Detect which cell encompasses the target text, then output its (X, Y) center coordinate. 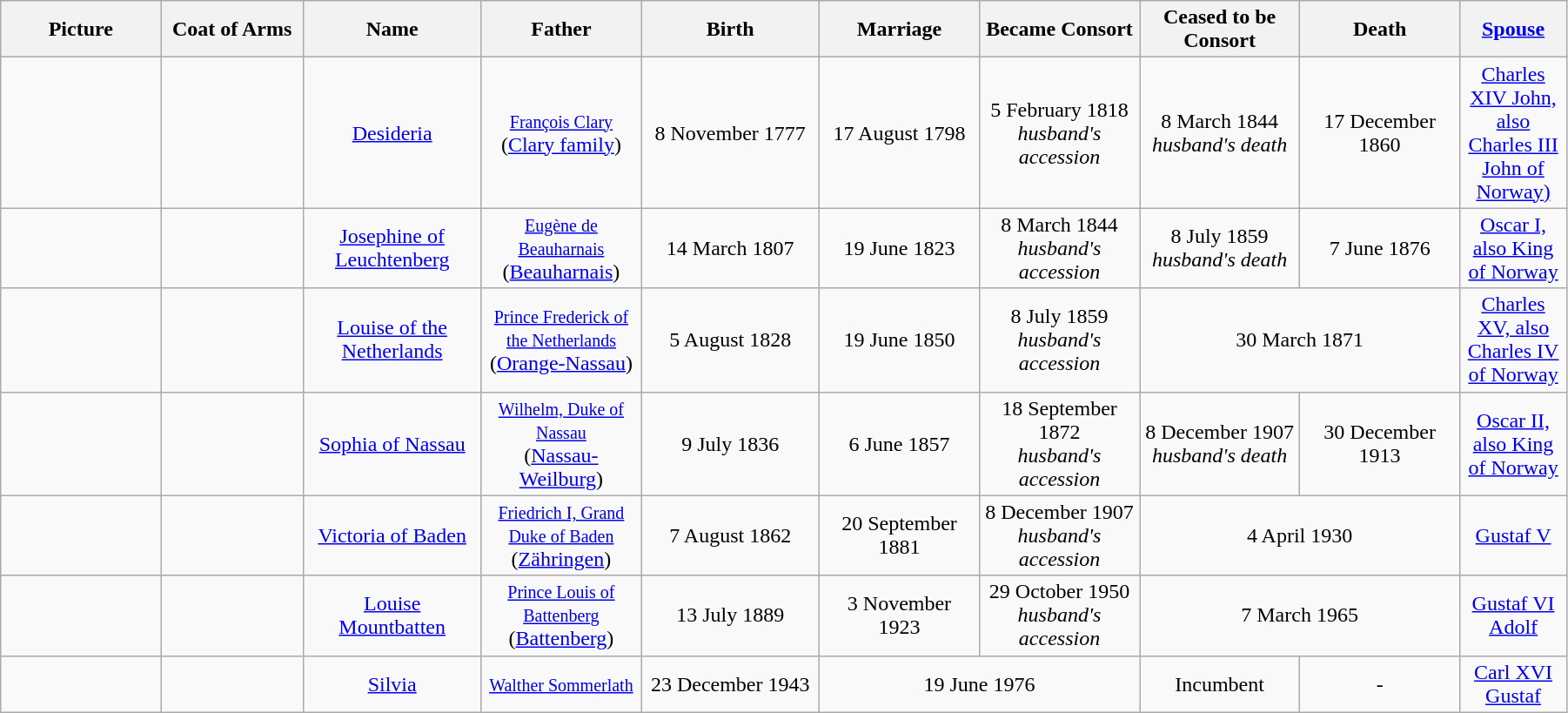
Birth (730, 30)
8 December 1907husband's accession (1059, 535)
Louise of the Netherlands (392, 340)
19 June 1850 (899, 340)
4 April 1930 (1300, 535)
Became Consort (1059, 30)
Prince Frederick of the Netherlands(Orange-Nassau) (561, 340)
8 December 1907husband's death (1220, 444)
29 October 1950husband's accession (1059, 615)
23 December 1943 (730, 684)
14 March 1807 (730, 248)
Silvia (392, 684)
Oscar I, also King of Norway (1514, 248)
Prince Louis of Battenberg(Battenberg) (561, 615)
Incumbent (1220, 684)
Eugène de Beauharnais(Beauharnais) (561, 248)
7 June 1876 (1380, 248)
Marriage (899, 30)
Gustaf V (1514, 535)
13 July 1889 (730, 615)
Picture (81, 30)
18 September 1872 husband's accession (1059, 444)
Oscar II, also King of Norway (1514, 444)
5 August 1828 (730, 340)
François Clary(Clary family) (561, 132)
Louise Mountbatten (392, 615)
Friedrich I, Grand Duke of Baden(Zähringen) (561, 535)
Death (1380, 30)
3 November 1923 (899, 615)
Coat of Arms (232, 30)
8 March 1844 husband's death (1220, 132)
Charles XV, also Charles IV of Norway (1514, 340)
Gustaf VI Adolf (1514, 615)
8 July 1859husband's death (1220, 248)
Name (392, 30)
Carl XVI Gustaf (1514, 684)
7 August 1862 (730, 535)
Sophia of Nassau (392, 444)
9 July 1836 (730, 444)
8 July 1859husband's accession (1059, 340)
7 March 1965 (1300, 615)
- (1380, 684)
Walther Sommerlath (561, 684)
19 June 1976 (979, 684)
Desideria (392, 132)
30 December 1913 (1380, 444)
Ceased to be Consort (1220, 30)
17 August 1798 (899, 132)
20 September 1881 (899, 535)
Wilhelm, Duke of Nassau(Nassau-Weilburg) (561, 444)
8 March 1844 husband's accession (1059, 248)
6 June 1857 (899, 444)
19 June 1823 (899, 248)
Josephine of Leuchtenberg (392, 248)
Charles XIV John, also Charles III John of Norway) (1514, 132)
30 March 1871 (1300, 340)
17 December 1860 (1380, 132)
Spouse (1514, 30)
5 February 1818 husband's accession (1059, 132)
Victoria of Baden (392, 535)
8 November 1777 (730, 132)
Father (561, 30)
